For the text-containing cell, return its midpoint in [X, Y] coordinate format. 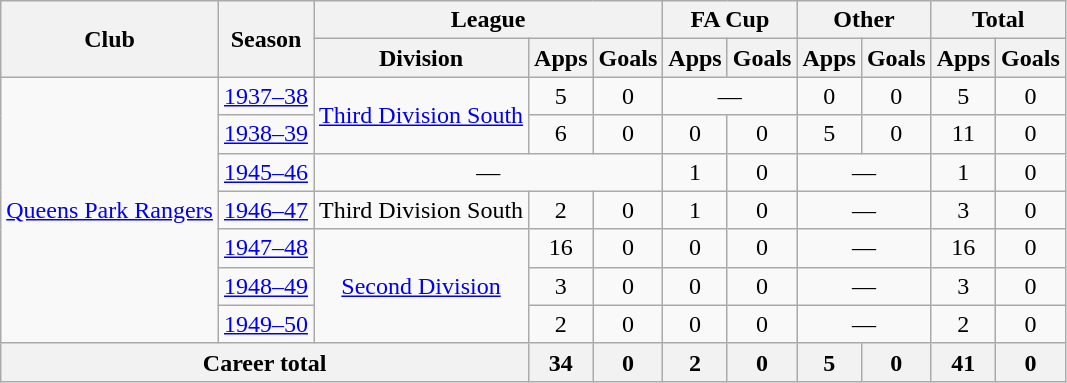
1938–39 [266, 134]
Club [110, 39]
Total [998, 20]
1948–49 [266, 286]
41 [963, 362]
6 [561, 134]
1949–50 [266, 324]
1947–48 [266, 248]
11 [963, 134]
FA Cup [730, 20]
1945–46 [266, 172]
Division [422, 58]
Queens Park Rangers [110, 210]
Season [266, 39]
Second Division [422, 286]
1946–47 [266, 210]
Other [864, 20]
34 [561, 362]
1937–38 [266, 96]
League [488, 20]
Career total [265, 362]
